Return the (x, y) coordinate for the center point of the cell that contains the specified text.  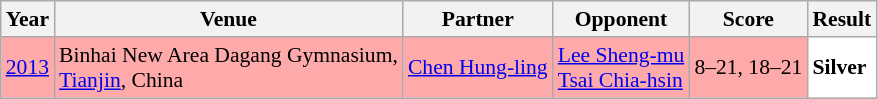
8–21, 18–21 (748, 68)
Result (842, 19)
Opponent (622, 19)
Venue (228, 19)
2013 (28, 68)
Year (28, 19)
Chen Hung-ling (478, 68)
Partner (478, 19)
Binhai New Area Dagang Gymnasium,Tianjin, China (228, 68)
Lee Sheng-mu Tsai Chia-hsin (622, 68)
Score (748, 19)
Silver (842, 68)
